Determine the (x, y) coordinate at the center of the cell enclosing the given text.  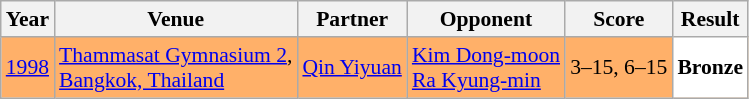
Opponent (486, 19)
Venue (176, 19)
Kim Dong-moon Ra Kyung-min (486, 68)
Qin Yiyuan (352, 68)
Year (28, 19)
Score (618, 19)
Result (710, 19)
Bronze (710, 68)
Partner (352, 19)
1998 (28, 68)
Thammasat Gymnasium 2,Bangkok, Thailand (176, 68)
3–15, 6–15 (618, 68)
